Output the [X, Y] coordinate of the center of the cell containing the given text.  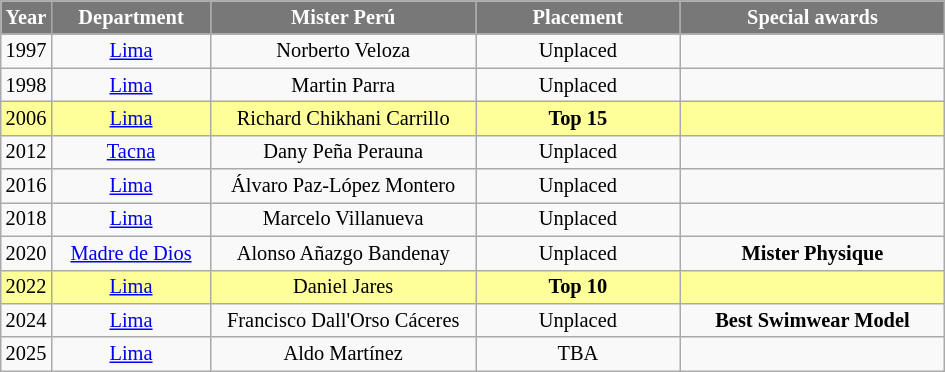
2022 [26, 287]
Tacna [131, 152]
Francisco Dall'Orso Cáceres [344, 320]
Mister Perú [344, 17]
2025 [26, 354]
Special awards [812, 17]
Alonso Añazgo Bandenay [344, 253]
Mister Physique [812, 253]
Daniel Jares [344, 287]
Top 10 [578, 287]
Madre de Dios [131, 253]
Richard Chikhani Carrillo [344, 118]
Norberto Veloza [344, 51]
2016 [26, 186]
Álvaro Paz-López Montero [344, 186]
Top 15 [578, 118]
2024 [26, 320]
Marcelo Villanueva [344, 219]
1998 [26, 85]
1997 [26, 51]
Department [131, 17]
Best Swimwear Model [812, 320]
Year [26, 17]
Dany Peña Perauna [344, 152]
TBA [578, 354]
2012 [26, 152]
Aldo Martínez [344, 354]
2018 [26, 219]
Placement [578, 17]
Martin Parra [344, 85]
2020 [26, 253]
2006 [26, 118]
